Find where the given text appears and provide that cell's center as (x, y) coordinate. 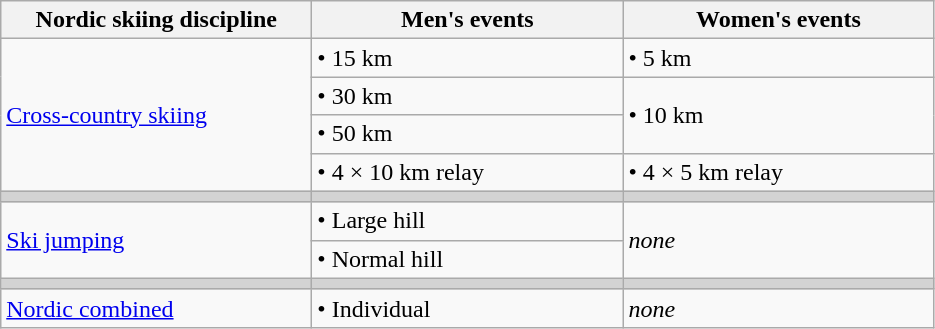
Men's events (468, 20)
• 30 km (468, 96)
• 50 km (468, 134)
Cross-country skiing (156, 115)
• 10 km (778, 115)
Nordic combined (156, 308)
• 15 km (468, 58)
Women's events (778, 20)
• 4 × 10 km relay (468, 172)
• 5 km (778, 58)
Ski jumping (156, 240)
• Normal hill (468, 259)
Nordic skiing discipline (156, 20)
• 4 × 5 km relay (778, 172)
• Individual (468, 308)
• Large hill (468, 221)
